Determine the [x, y] coordinate at the center of the cell enclosing the given text.  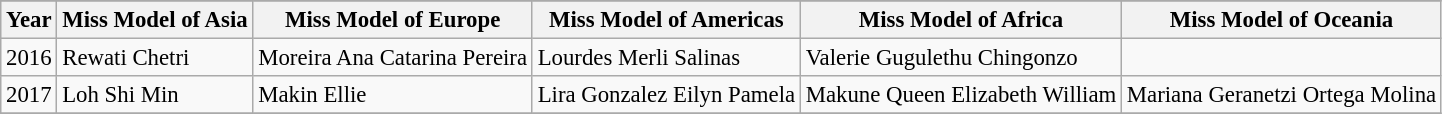
Miss Model of Oceania [1282, 20]
Rewati Chetri [155, 58]
Mariana Geranetzi Ortega Molina [1282, 95]
Miss Model of Africa [960, 20]
Loh Shi Min [155, 95]
Miss Model of Americas [666, 20]
Lira Gonzalez Eilyn Pamela [666, 95]
Valerie Gugulethu Chingonzo [960, 58]
Miss Model of Asia [155, 20]
Moreira Ana Catarina Pereira [392, 58]
Year [29, 20]
2017 [29, 95]
Makune Queen Elizabeth William [960, 95]
Miss Model of Europe [392, 20]
Makin Ellie [392, 95]
2016 [29, 58]
Lourdes Merli Salinas [666, 58]
